Scan for the cell matching the given text and deliver its [x, y] coordinate at center. 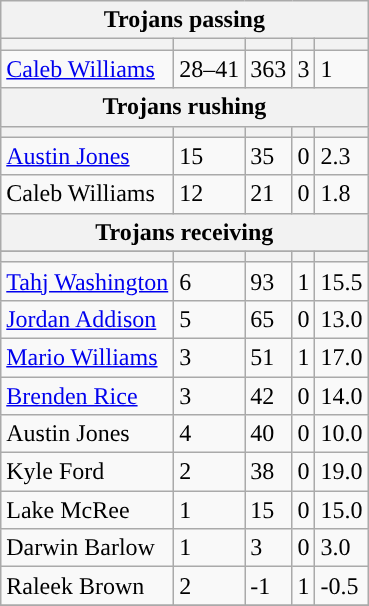
65 [268, 319]
38 [268, 472]
Trojans rushing [184, 107]
Trojans receiving [184, 232]
28–41 [210, 69]
15.0 [342, 510]
5 [210, 319]
363 [268, 69]
1.8 [342, 194]
Lake McRee [88, 510]
42 [268, 395]
Tahj Washington [88, 281]
10.0 [342, 434]
14.0 [342, 395]
15.5 [342, 281]
21 [268, 194]
Mario Williams [88, 357]
35 [268, 156]
51 [268, 357]
3.0 [342, 548]
-1 [268, 586]
Jordan Addison [88, 319]
93 [268, 281]
12 [210, 194]
19.0 [342, 472]
4 [210, 434]
17.0 [342, 357]
-0.5 [342, 586]
2.3 [342, 156]
Kyle Ford [88, 472]
13.0 [342, 319]
40 [268, 434]
6 [210, 281]
Raleek Brown [88, 586]
Trojans passing [184, 20]
Brenden Rice [88, 395]
Darwin Barlow [88, 548]
